Output the (x, y) coordinate of the center of the cell containing the given text.  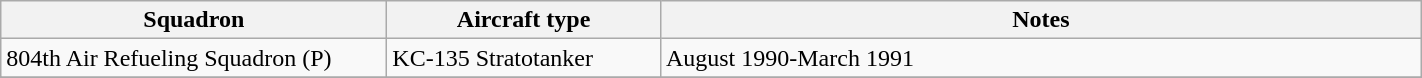
804th Air Refueling Squadron (P) (194, 58)
August 1990-March 1991 (1040, 58)
Squadron (194, 20)
Notes (1040, 20)
KC-135 Stratotanker (524, 58)
Aircraft type (524, 20)
